Return (X, Y) of the center of cell containing provided text 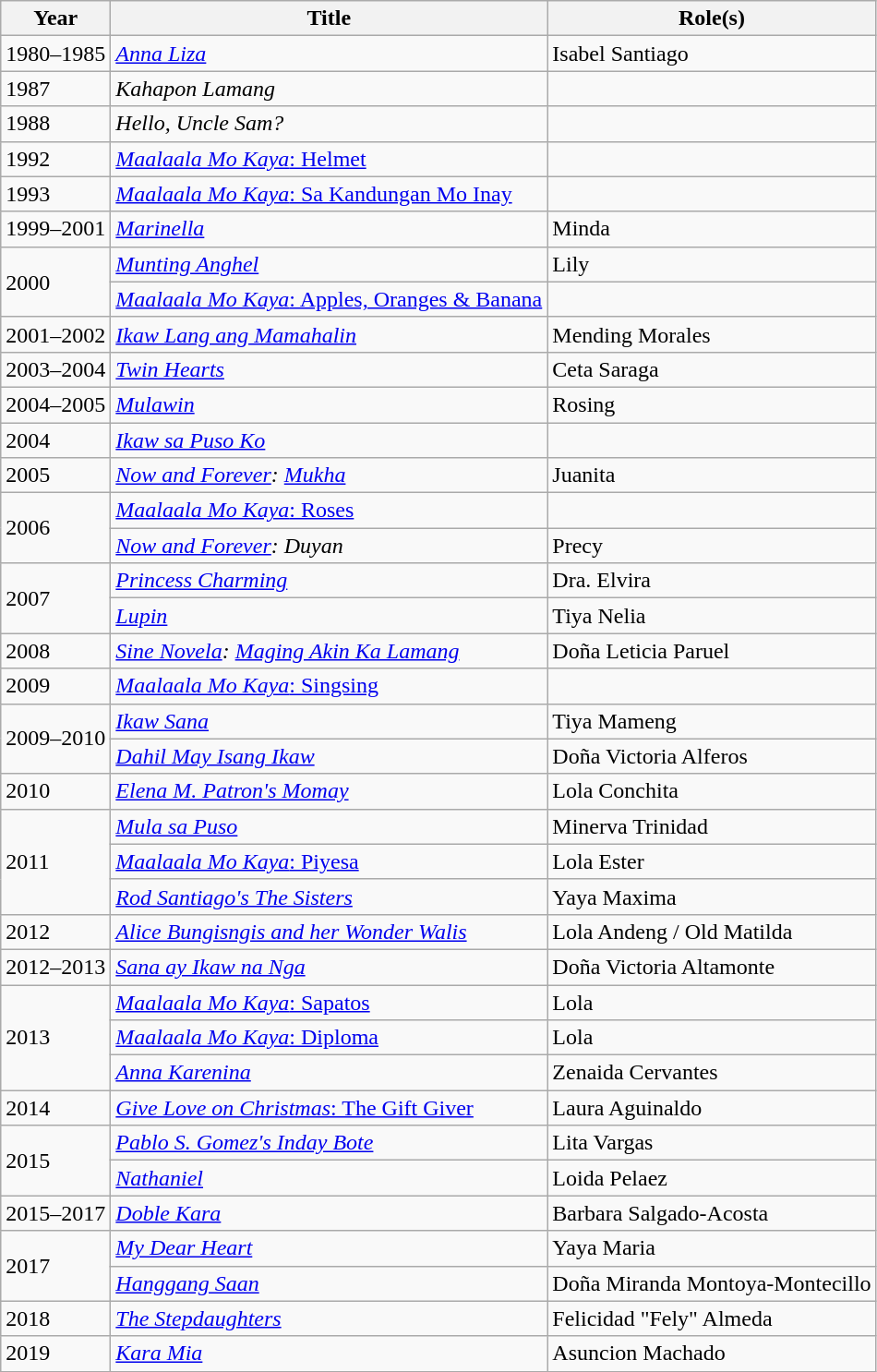
Lita Vargas (712, 1143)
Maalaala Mo Kaya: Piyesa (329, 861)
Doña Victoria Alferos (712, 756)
Lola Conchita (712, 791)
Loida Pelaez (712, 1178)
Barbara Salgado-Acosta (712, 1213)
2012–2013 (55, 967)
2004 (55, 440)
Munting Anghel (329, 264)
2009 (55, 686)
Anna Liza (329, 54)
Role(s) (712, 18)
2017 (55, 1266)
2003–2004 (55, 369)
2015 (55, 1161)
Doña Victoria Altamonte (712, 967)
Yaya Maxima (712, 897)
Now and Forever: Mukha (329, 475)
Precy (712, 546)
Tiya Mameng (712, 721)
1999–2001 (55, 229)
Lola Andeng / Old Matilda (712, 932)
Maalaala Mo Kaya: Sapatos (329, 1002)
1992 (55, 159)
Nathaniel (329, 1178)
Kara Mia (329, 1354)
Ikaw sa Puso Ko (329, 440)
2009–2010 (55, 739)
Isabel Santiago (712, 54)
2018 (55, 1318)
Now and Forever: Duyan (329, 546)
Dra. Elvira (712, 581)
Twin Hearts (329, 369)
Asuncion Machado (712, 1354)
Marinella (329, 229)
2010 (55, 791)
2019 (55, 1354)
Ceta Saraga (712, 369)
1993 (55, 194)
Yaya Maria (712, 1248)
Laura Aguinaldo (712, 1108)
Hello, Uncle Sam? (329, 124)
Mending Morales (712, 334)
Rod Santiago's The Sisters (329, 897)
Princess Charming (329, 581)
2008 (55, 651)
The Stepdaughters (329, 1318)
Juanita (712, 475)
Title (329, 18)
Pablo S. Gomez's Inday Bote (329, 1143)
My Dear Heart (329, 1248)
Mula sa Puso (329, 826)
Rosing (712, 404)
2000 (55, 282)
Maalaala Mo Kaya: Sa Kandungan Mo Inay (329, 194)
Mulawin (329, 404)
Hanggang Saan (329, 1283)
2004–2005 (55, 404)
Zenaida Cervantes (712, 1073)
1988 (55, 124)
2005 (55, 475)
Maalaala Mo Kaya: Roses (329, 511)
Maalaala Mo Kaya: Helmet (329, 159)
Year (55, 18)
2006 (55, 528)
Maalaala Mo Kaya: Singsing (329, 686)
2015–2017 (55, 1213)
Alice Bungisngis and her Wonder Walis (329, 932)
Doble Kara (329, 1213)
Doña Leticia Paruel (712, 651)
1987 (55, 89)
Ikaw Sana (329, 721)
Give Love on Christmas: The Gift Giver (329, 1108)
1980–1985 (55, 54)
Kahapon Lamang (329, 89)
Anna Karenina (329, 1073)
Lola Ester (712, 861)
Elena M. Patron's Momay (329, 791)
2001–2002 (55, 334)
Dahil May Isang Ikaw (329, 756)
Minerva Trinidad (712, 826)
Lily (712, 264)
Lupin (329, 616)
Minda (712, 229)
2011 (55, 861)
2007 (55, 598)
Sana ay Ikaw na Nga (329, 967)
2012 (55, 932)
Sine Novela: Maging Akin Ka Lamang (329, 651)
2013 (55, 1037)
Ikaw Lang ang Mamahalin (329, 334)
Tiya Nelia (712, 616)
Maalaala Mo Kaya: Diploma (329, 1038)
Felicidad "Fely" Almeda (712, 1318)
Maalaala Mo Kaya: Apples, Oranges & Banana (329, 299)
Doña Miranda Montoya-Montecillo (712, 1283)
2014 (55, 1108)
